Search for the cell housing the specified text and yield its (X, Y) center coordinate. 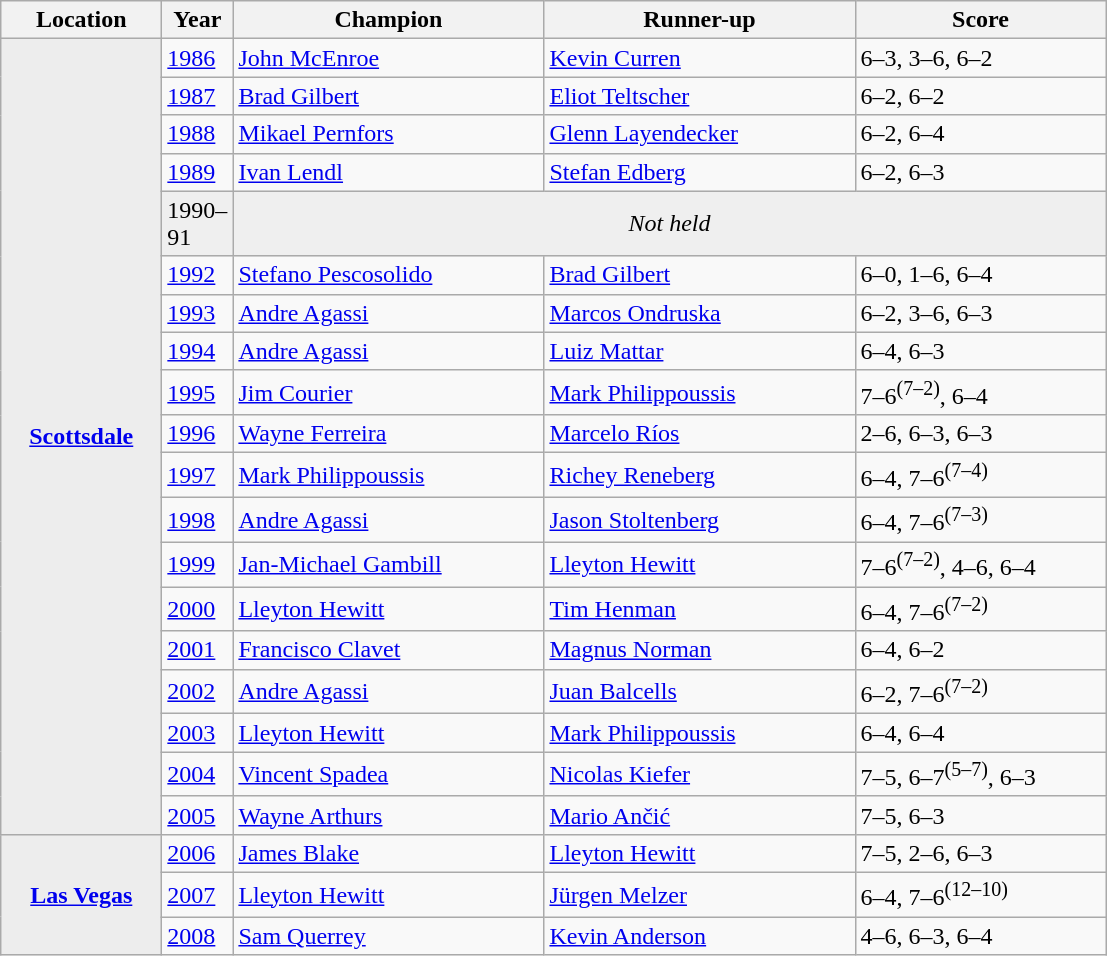
Mario Ančić (700, 815)
Mikael Pernfors (388, 134)
Kevin Curren (700, 58)
6–4, 6–3 (980, 351)
Tim Henman (700, 610)
Marcelo Ríos (700, 434)
2007 (198, 896)
6–2, 7–6(7–2) (980, 692)
6–4, 6–2 (980, 650)
Juan Balcells (700, 692)
Ivan Lendl (388, 172)
Jason Stoltenberg (700, 520)
6–4, 7–6(7–4) (980, 476)
1990–91 (198, 224)
Magnus Norman (700, 650)
2001 (198, 650)
1994 (198, 351)
Stefan Edberg (700, 172)
Jürgen Melzer (700, 896)
2008 (198, 936)
6–0, 1–6, 6–4 (980, 275)
1987 (198, 96)
Stefano Pescosolido (388, 275)
2005 (198, 815)
2002 (198, 692)
7–5, 2–6, 6–3 (980, 853)
6–4, 7–6(12–10) (980, 896)
1998 (198, 520)
Champion (388, 20)
1986 (198, 58)
2000 (198, 610)
Kevin Anderson (700, 936)
Year (198, 20)
2006 (198, 853)
2–6, 6–3, 6–3 (980, 434)
Not held (670, 224)
1995 (198, 392)
6–4, 7–6(7–3) (980, 520)
Vincent Spadea (388, 774)
1996 (198, 434)
1993 (198, 313)
Marcos Ondruska (700, 313)
Sam Querrey (388, 936)
Eliot Teltscher (700, 96)
Wayne Arthurs (388, 815)
6–2, 6–3 (980, 172)
Scottsdale (82, 437)
Nicolas Kiefer (700, 774)
7–6(7–2), 4–6, 6–4 (980, 564)
2003 (198, 733)
4–6, 6–3, 6–4 (980, 936)
James Blake (388, 853)
Las Vegas (82, 894)
Francisco Clavet (388, 650)
Glenn Layendecker (700, 134)
1988 (198, 134)
Runner-up (700, 20)
Jim Courier (388, 392)
Luiz Mattar (700, 351)
6–4, 7–6(7–2) (980, 610)
6–4, 6–4 (980, 733)
Richey Reneberg (700, 476)
7–5, 6–7(5–7), 6–3 (980, 774)
1989 (198, 172)
6–2, 6–2 (980, 96)
6–3, 3–6, 6–2 (980, 58)
7–5, 6–3 (980, 815)
7–6(7–2), 6–4 (980, 392)
1999 (198, 564)
1997 (198, 476)
Score (980, 20)
6–2, 3–6, 6–3 (980, 313)
John McEnroe (388, 58)
6–2, 6–4 (980, 134)
Location (82, 20)
2004 (198, 774)
Jan-Michael Gambill (388, 564)
1992 (198, 275)
Wayne Ferreira (388, 434)
